Scan for the cell matching the given text and deliver its [X, Y] coordinate at center. 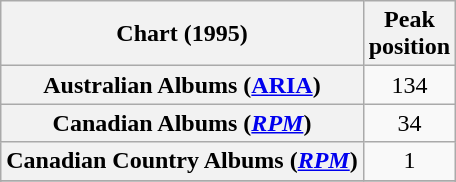
Australian Albums (ARIA) [182, 85]
Canadian Country Albums (RPM) [182, 161]
Chart (1995) [182, 34]
134 [409, 85]
Peakposition [409, 34]
Canadian Albums (RPM) [182, 123]
1 [409, 161]
34 [409, 123]
